From the cell containing the given text, extract its center point as (x, y) coordinate. 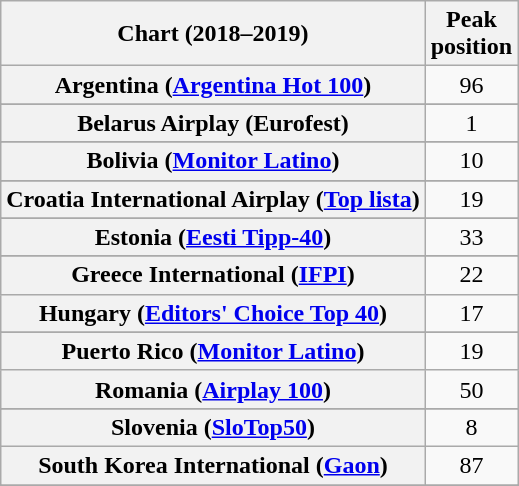
8 (471, 427)
Hungary (Editors' Choice Top 40) (213, 313)
Belarus Airplay (Eurofest) (213, 123)
87 (471, 465)
Puerto Rico (Monitor Latino) (213, 351)
Chart (2018–2019) (213, 34)
10 (471, 161)
22 (471, 275)
Slovenia (SloTop50) (213, 427)
Estonia (Eesti Tipp-40) (213, 237)
Romania (Airplay 100) (213, 389)
50 (471, 389)
Bolivia (Monitor Latino) (213, 161)
Greece International (IFPI) (213, 275)
Argentina (Argentina Hot 100) (213, 85)
1 (471, 123)
33 (471, 237)
96 (471, 85)
South Korea International (Gaon) (213, 465)
Peak position (471, 34)
17 (471, 313)
Croatia International Airplay (Top lista) (213, 199)
